Find where the given text appears and provide that cell's center as (x, y) coordinate. 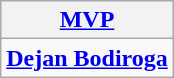
Dejan Bodiroga (88, 58)
MVP (88, 20)
